Output the [x, y] coordinate of the center of the cell containing the given text.  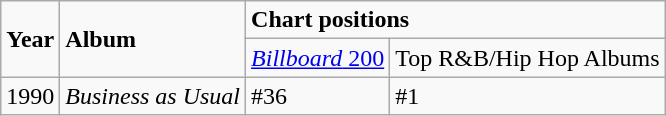
Top R&B/Hip Hop Albums [528, 58]
#1 [528, 96]
Business as Usual [153, 96]
Billboard 200 [318, 58]
Year [30, 39]
#36 [318, 96]
Album [153, 39]
1990 [30, 96]
Chart positions [456, 20]
